Detect which cell encompasses the target text, then output its [X, Y] center coordinate. 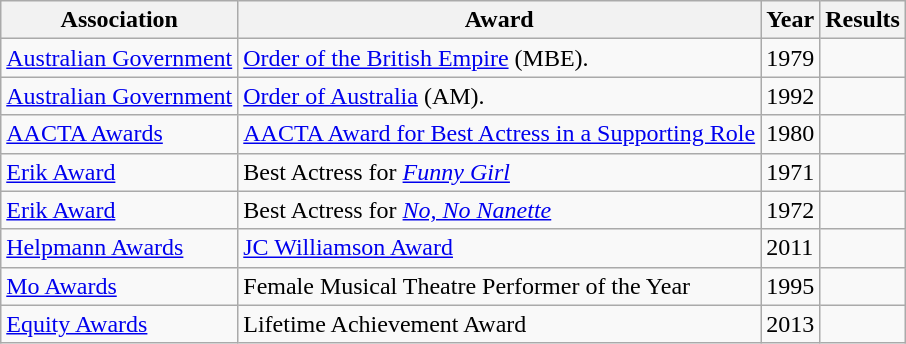
1979 [790, 58]
Helpmann Awards [120, 248]
1972 [790, 210]
Association [120, 20]
1992 [790, 96]
AACTA Award for Best Actress in a Supporting Role [500, 134]
1980 [790, 134]
Order of the British Empire (MBE). [500, 58]
2013 [790, 324]
Order of Australia (AM). [500, 96]
Female Musical Theatre Performer of the Year [500, 286]
2011 [790, 248]
Best Actress for No, No Nanette [500, 210]
1995 [790, 286]
Equity Awards [120, 324]
1971 [790, 172]
Mo Awards [120, 286]
Best Actress for Funny Girl [500, 172]
AACTA Awards [120, 134]
Lifetime Achievement Award [500, 324]
Results [863, 20]
JC Williamson Award [500, 248]
Year [790, 20]
Award [500, 20]
